Scan for the cell matching the given text and deliver its (X, Y) coordinate at center. 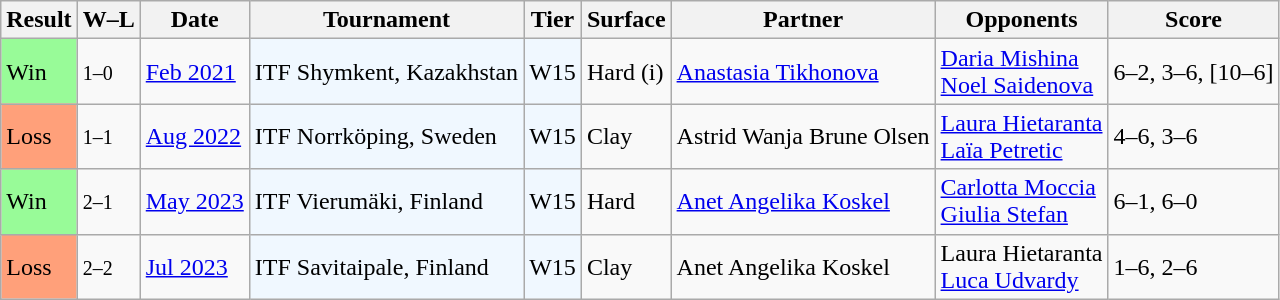
Score (1194, 20)
4–6, 3–6 (1194, 136)
1–0 (108, 72)
May 2023 (194, 202)
Jul 2023 (194, 266)
Surface (626, 20)
W–L (108, 20)
Tournament (386, 20)
Daria Mishina Noel Saidenova (1022, 72)
Hard (626, 202)
Opponents (1022, 20)
ITF Savitaipale, Finland (386, 266)
Hard (i) (626, 72)
Aug 2022 (194, 136)
6–1, 6–0 (1194, 202)
Laura Hietaranta Luca Udvardy (1022, 266)
Result (39, 20)
ITF Norrköping, Sweden (386, 136)
ITF Vierumäki, Finland (386, 202)
Astrid Wanja Brune Olsen (803, 136)
Carlotta Moccia Giulia Stefan (1022, 202)
2–1 (108, 202)
Anastasia Tikhonova (803, 72)
Laura Hietaranta Laïa Petretic (1022, 136)
1–6, 2–6 (1194, 266)
Tier (553, 20)
1–1 (108, 136)
Partner (803, 20)
2–2 (108, 266)
ITF Shymkent, Kazakhstan (386, 72)
Feb 2021 (194, 72)
6–2, 3–6, [10–6] (1194, 72)
Date (194, 20)
